Pinpoint the cell where the given text exists, returning its (x, y) midpoint coordinate. 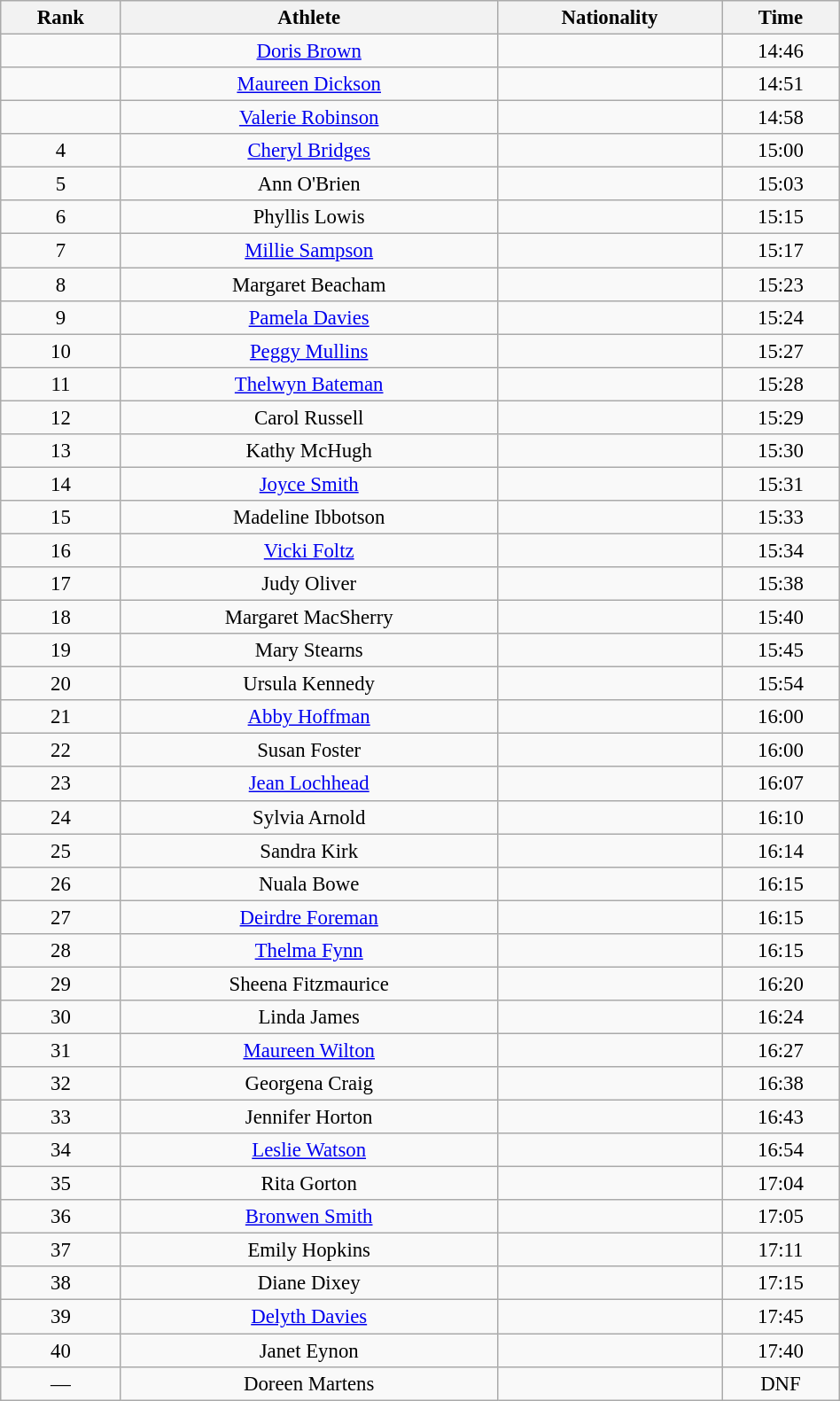
22 (60, 751)
26 (60, 883)
15:31 (782, 484)
15:27 (782, 351)
27 (60, 917)
Madeline Ibbotson (308, 518)
15:30 (782, 451)
17:04 (782, 1184)
37 (60, 1250)
14:58 (782, 118)
30 (60, 1017)
15:29 (782, 417)
16:14 (782, 851)
15:45 (782, 650)
15:23 (782, 284)
Maureen Wilton (308, 1050)
19 (60, 650)
Time (782, 18)
25 (60, 851)
Millie Sampson (308, 251)
16:20 (782, 984)
8 (60, 284)
15 (60, 518)
Thelwyn Bateman (308, 384)
15:03 (782, 184)
Kathy McHugh (308, 451)
10 (60, 351)
24 (60, 817)
Nuala Bowe (308, 883)
Susan Foster (308, 751)
Ursula Kennedy (308, 684)
14:46 (782, 51)
15:34 (782, 550)
18 (60, 618)
17 (60, 584)
Doris Brown (308, 51)
12 (60, 417)
Vicki Foltz (308, 550)
Thelma Fynn (308, 951)
16:07 (782, 784)
5 (60, 184)
Phyllis Lowis (308, 217)
Abby Hoffman (308, 717)
11 (60, 384)
4 (60, 151)
Jean Lochhead (308, 784)
Margaret Beacham (308, 284)
17:45 (782, 1317)
15:54 (782, 684)
16:27 (782, 1050)
14 (60, 484)
Margaret MacSherry (308, 618)
16 (60, 550)
Pamela Davies (308, 317)
Deirdre Foreman (308, 917)
Emily Hopkins (308, 1250)
15:40 (782, 618)
6 (60, 217)
Rank (60, 18)
40 (60, 1350)
Leslie Watson (308, 1150)
39 (60, 1317)
17:40 (782, 1350)
Linda James (308, 1017)
16:54 (782, 1150)
14:51 (782, 84)
Georgena Craig (308, 1084)
15:38 (782, 584)
31 (60, 1050)
16:24 (782, 1017)
Peggy Mullins (308, 351)
23 (60, 784)
Rita Gorton (308, 1184)
Sheena Fitzmaurice (308, 984)
Jennifer Horton (308, 1117)
Cheryl Bridges (308, 151)
15:15 (782, 217)
15:28 (782, 384)
34 (60, 1150)
Delyth Davies (308, 1317)
33 (60, 1117)
16:38 (782, 1084)
21 (60, 717)
Diane Dixey (308, 1284)
20 (60, 684)
Mary Stearns (308, 650)
17:15 (782, 1284)
36 (60, 1217)
Athlete (308, 18)
Sylvia Arnold (308, 817)
28 (60, 951)
15:00 (782, 151)
Carol Russell (308, 417)
29 (60, 984)
15:24 (782, 317)
Judy Oliver (308, 584)
13 (60, 451)
Ann O'Brien (308, 184)
— (60, 1383)
Bronwen Smith (308, 1217)
32 (60, 1084)
9 (60, 317)
35 (60, 1184)
Doreen Martens (308, 1383)
7 (60, 251)
Maureen Dickson (308, 84)
38 (60, 1284)
15:33 (782, 518)
Valerie Robinson (308, 118)
Sandra Kirk (308, 851)
16:43 (782, 1117)
Janet Eynon (308, 1350)
17:11 (782, 1250)
15:17 (782, 251)
Nationality (610, 18)
17:05 (782, 1217)
16:10 (782, 817)
Joyce Smith (308, 484)
DNF (782, 1383)
